Identify which cell holds the provided text, then report its (x, y) central coordinate. 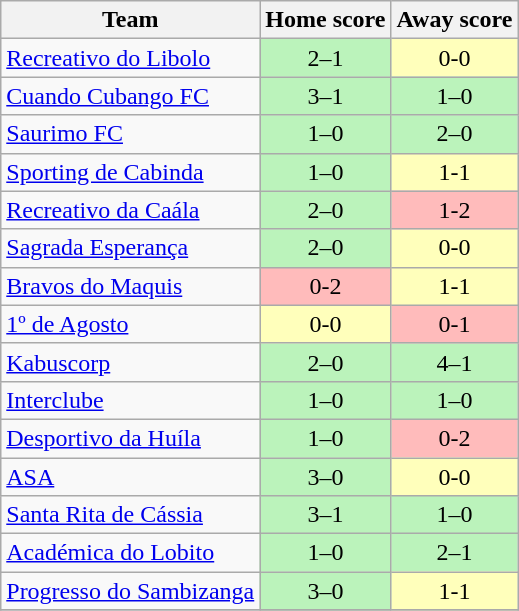
Progresso do Sambizanga (130, 591)
Bravos do Maquis (130, 286)
Desportivo da Huíla (130, 438)
Académica do Lobito (130, 553)
Kabuscorp (130, 362)
Sagrada Esperança (130, 248)
ASA (130, 477)
Sporting de Cabinda (130, 172)
Saurimo FC (130, 134)
0-1 (454, 324)
Recreativo da Caála (130, 210)
4–1 (454, 362)
1-2 (454, 210)
Away score (454, 20)
Cuando Cubango FC (130, 96)
1º de Agosto (130, 324)
Team (130, 20)
Home score (326, 20)
Santa Rita de Cássia (130, 515)
Interclube (130, 400)
Recreativo do Libolo (130, 58)
